Determine the (x, y) coordinate at the center of the cell enclosing the given text.  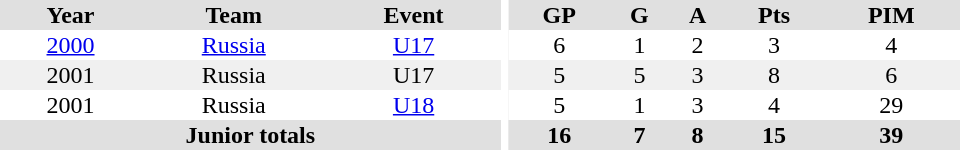
PIM (892, 15)
Pts (774, 15)
U18 (413, 105)
39 (892, 135)
2000 (70, 45)
A (697, 15)
Event (413, 15)
15 (774, 135)
2 (697, 45)
Team (234, 15)
Junior totals (250, 135)
Year (70, 15)
G (639, 15)
GP (559, 15)
7 (639, 135)
29 (892, 105)
16 (559, 135)
